Pinpoint the cell where the given text exists, returning its (X, Y) midpoint coordinate. 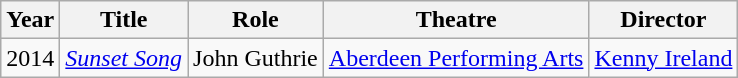
Year (30, 20)
Aberdeen Performing Arts (456, 58)
Title (124, 20)
Sunset Song (124, 58)
Theatre (456, 20)
Role (256, 20)
Kenny Ireland (664, 58)
John Guthrie (256, 58)
Director (664, 20)
2014 (30, 58)
